Extract the (x, y) coordinate from the center of the cell holding the provided text.  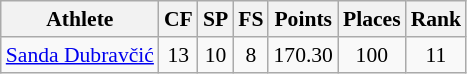
10 (216, 55)
FS (250, 19)
Places (372, 19)
Sanda Dubravčić (80, 55)
SP (216, 19)
11 (436, 55)
13 (178, 55)
Athlete (80, 19)
Points (302, 19)
Rank (436, 19)
CF (178, 19)
170.30 (302, 55)
100 (372, 55)
8 (250, 55)
